Detect which cell encompasses the target text, then output its [x, y] center coordinate. 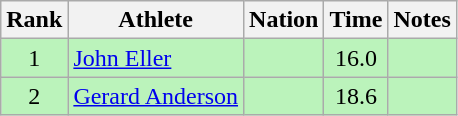
Gerard Anderson [156, 96]
John Eller [156, 58]
16.0 [356, 58]
18.6 [356, 96]
Rank [34, 20]
2 [34, 96]
1 [34, 58]
Time [356, 20]
Notes [422, 20]
Nation [284, 20]
Athlete [156, 20]
